Pinpoint the cell where the given text exists, returning its (X, Y) midpoint coordinate. 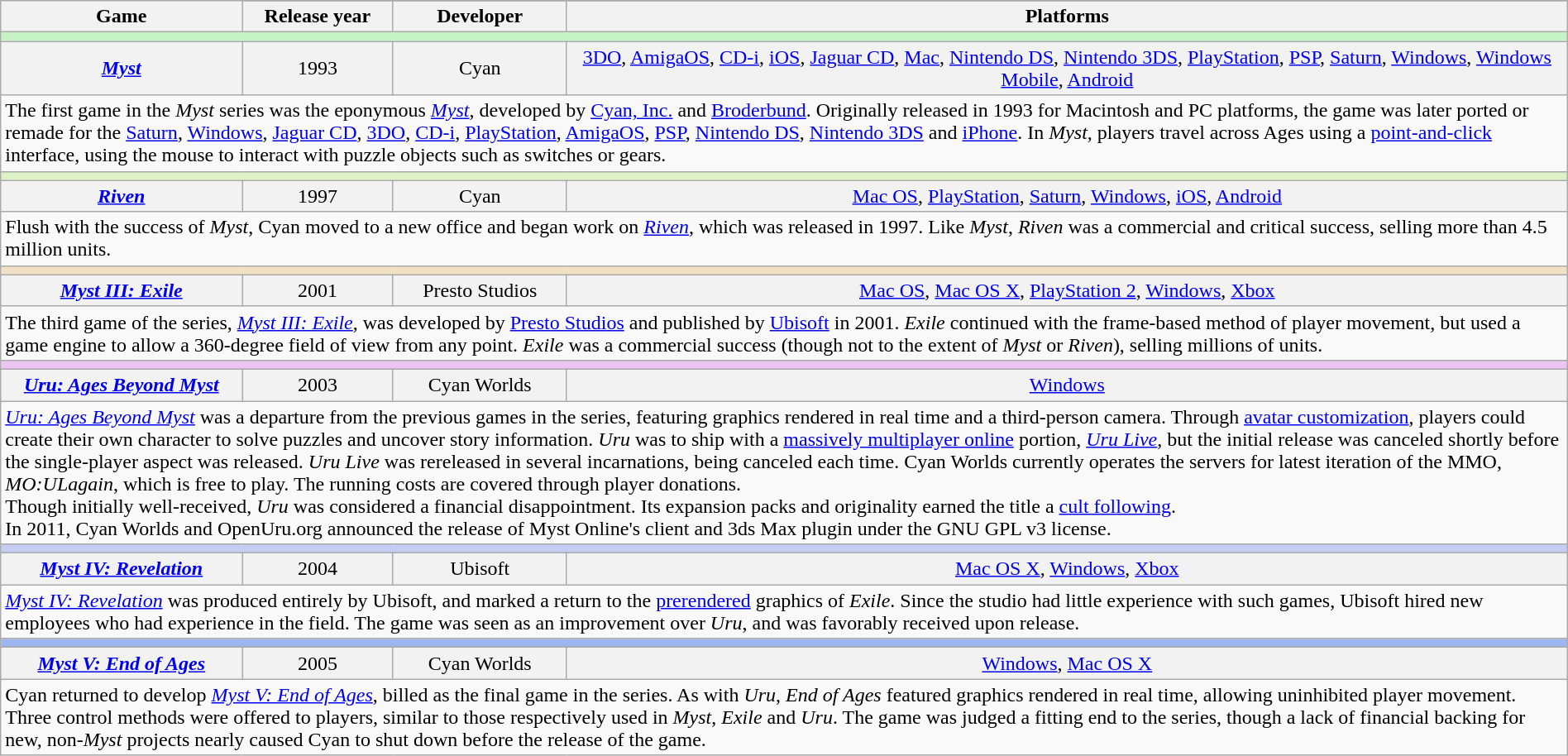
2003 (318, 385)
Release year (318, 17)
Myst IV: Revelation (122, 569)
Windows, Mac OS X (1067, 663)
Developer (480, 17)
Presto Studios (480, 290)
Myst III: Exile (122, 290)
Riven (122, 196)
1993 (318, 68)
Game (122, 17)
2001 (318, 290)
Mac OS X, Windows, Xbox (1067, 569)
2005 (318, 663)
Windows (1067, 385)
Myst V: End of Ages (122, 663)
Mac OS, Mac OS X, PlayStation 2, Windows, Xbox (1067, 290)
3DO, AmigaOS, CD-i, iOS, Jaguar CD, Mac, Nintendo DS, Nintendo 3DS, PlayStation, PSP, Saturn, Windows, Windows Mobile, Android (1067, 68)
2004 (318, 569)
1997 (318, 196)
Mac OS, PlayStation, Saturn, Windows, iOS, Android (1067, 196)
Uru: Ages Beyond Myst (122, 385)
Platforms (1067, 17)
Ubisoft (480, 569)
Myst (122, 68)
